Extract the [X, Y] coordinate from the center of the cell holding the provided text.  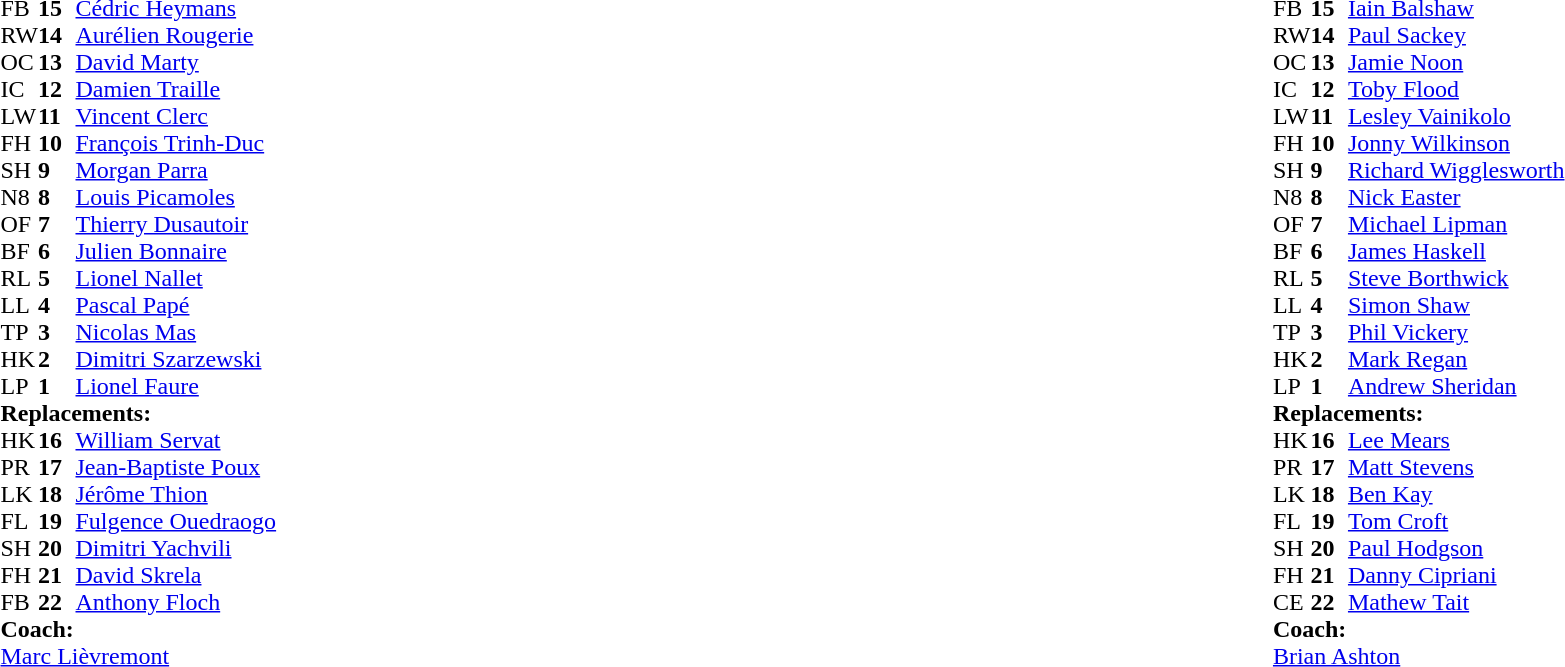
Jérôme Thion [176, 494]
Lionel Nallet [176, 278]
William Servat [176, 440]
Fulgence Ouedraogo [176, 522]
David Skrela [176, 576]
Danny Cipriani [1456, 576]
Paul Sackey [1456, 36]
Aurélien Rougerie [176, 36]
Paul Hodgson [1456, 548]
Michael Lipman [1456, 224]
Damien Traille [176, 90]
Jamie Noon [1456, 62]
Louis Picamoles [176, 198]
Andrew Sheridan [1456, 386]
James Haskell [1456, 252]
Dimitri Yachvili [176, 548]
Julien Bonnaire [176, 252]
Tom Croft [1456, 522]
Nicolas Mas [176, 332]
Simon Shaw [1456, 306]
Vincent Clerc [176, 116]
Matt Stevens [1456, 468]
CE [1292, 602]
Anthony Floch [176, 602]
Thierry Dusautoir [176, 224]
Phil Vickery [1456, 332]
Dimitri Szarzewski [176, 360]
David Marty [176, 62]
Toby Flood [1456, 90]
François Trinh-Duc [176, 144]
Jean-Baptiste Poux [176, 468]
Morgan Parra [176, 170]
FB [19, 602]
Mathew Tait [1456, 602]
Ben Kay [1456, 494]
Steve Borthwick [1456, 278]
Lee Mears [1456, 440]
Richard Wigglesworth [1456, 170]
Lionel Faure [176, 386]
Pascal Papé [176, 306]
Mark Regan [1456, 360]
Lesley Vainikolo [1456, 116]
Nick Easter [1456, 198]
Jonny Wilkinson [1456, 144]
